For the text-containing cell, return its midpoint in (x, y) coordinate format. 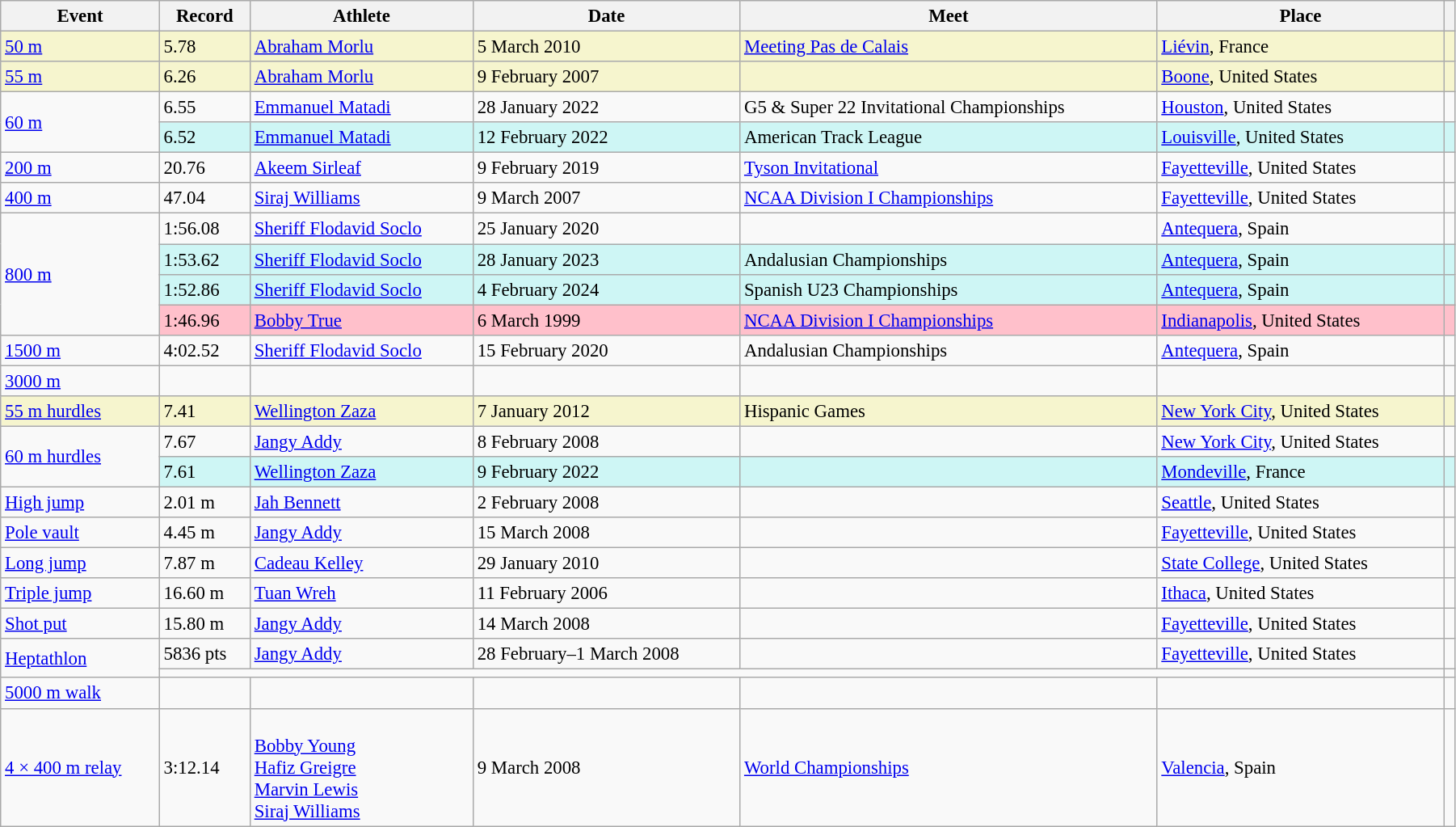
1:52.86 (204, 289)
28 January 2022 (606, 108)
Boone, United States (1301, 77)
9 February 2019 (606, 168)
800 m (81, 274)
15 March 2008 (606, 533)
16.60 m (204, 593)
28 January 2023 (606, 259)
55 m hurdles (81, 411)
2.01 m (204, 502)
7.67 (204, 441)
7.61 (204, 472)
5000 m walk (81, 694)
4 February 2024 (606, 289)
Athlete (361, 16)
Jah Bennett (361, 502)
5.78 (204, 47)
Mondeville, France (1301, 472)
60 m (81, 123)
6.55 (204, 108)
Louisville, United States (1301, 137)
9 February 2007 (606, 77)
5836 pts (204, 654)
Long jump (81, 563)
State College, United States (1301, 563)
5 March 2010 (606, 47)
Tyson Invitational (949, 168)
15 February 2020 (606, 350)
400 m (81, 198)
4:02.52 (204, 350)
3:12.14 (204, 767)
4 × 400 m relay (81, 767)
Spanish U23 Championships (949, 289)
Event (81, 16)
50 m (81, 47)
Liévin, France (1301, 47)
6.52 (204, 137)
15.80 m (204, 624)
7.41 (204, 411)
29 January 2010 (606, 563)
55 m (81, 77)
Akeem Sirleaf (361, 168)
1:46.96 (204, 320)
Date (606, 16)
G5 & Super 22 Invitational Championships (949, 108)
1500 m (81, 350)
Triple jump (81, 593)
3000 m (81, 381)
7 January 2012 (606, 411)
High jump (81, 502)
14 March 2008 (606, 624)
7.87 m (204, 563)
12 February 2022 (606, 137)
9 February 2022 (606, 472)
20.76 (204, 168)
Meeting Pas de Calais (949, 47)
Hispanic Games (949, 411)
6.26 (204, 77)
28 February–1 March 2008 (606, 654)
Valencia, Spain (1301, 767)
Pole vault (81, 533)
Place (1301, 16)
1:56.08 (204, 229)
World Championships (949, 767)
Ithaca, United States (1301, 593)
American Track League (949, 137)
1:53.62 (204, 259)
200 m (81, 168)
11 February 2006 (606, 593)
Bobby True (361, 320)
4.45 m (204, 533)
47.04 (204, 198)
Bobby YoungHafiz GreigreMarvin LewisSiraj Williams (361, 767)
Heptathlon (81, 658)
25 January 2020 (606, 229)
Houston, United States (1301, 108)
Cadeau Kelley (361, 563)
Siraj Williams (361, 198)
6 March 1999 (606, 320)
2 February 2008 (606, 502)
Seattle, United States (1301, 502)
60 m hurdles (81, 456)
Meet (949, 16)
8 February 2008 (606, 441)
9 March 2008 (606, 767)
9 March 2007 (606, 198)
Record (204, 16)
Shot put (81, 624)
Indianapolis, United States (1301, 320)
Tuan Wreh (361, 593)
